Scan for the cell matching the given text and deliver its (X, Y) coordinate at center. 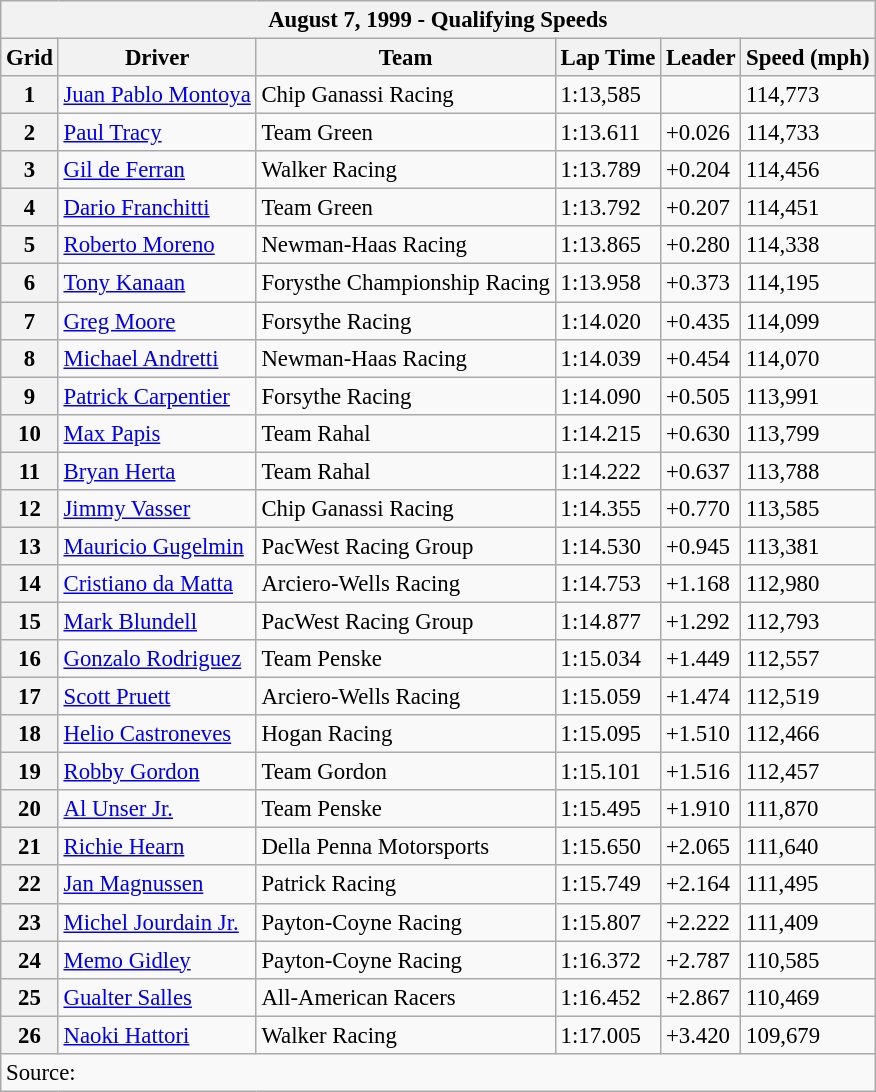
Al Unser Jr. (157, 809)
Gualter Salles (157, 997)
Bryan Herta (157, 471)
+0.505 (701, 396)
22 (30, 885)
Juan Pablo Montoya (157, 95)
Max Papis (157, 433)
Dario Franchitti (157, 208)
+0.454 (701, 358)
+2.787 (701, 960)
24 (30, 960)
114,070 (808, 358)
18 (30, 734)
+1.516 (701, 772)
1:16.452 (608, 997)
4 (30, 208)
1:13,585 (608, 95)
Helio Castroneves (157, 734)
+1.474 (701, 697)
Gil de Ferran (157, 170)
1:16.372 (608, 960)
111,870 (808, 809)
Paul Tracy (157, 133)
7 (30, 321)
1:13.611 (608, 133)
1:14.090 (608, 396)
1:15.059 (608, 697)
Driver (157, 58)
Lap Time (608, 58)
1:14.039 (608, 358)
+1.168 (701, 584)
112,519 (808, 697)
19 (30, 772)
110,585 (808, 960)
+0.026 (701, 133)
20 (30, 809)
21 (30, 847)
Jan Magnussen (157, 885)
112,980 (808, 584)
114,338 (808, 245)
1:13.958 (608, 283)
114,195 (808, 283)
15 (30, 621)
Michael Andretti (157, 358)
1 (30, 95)
14 (30, 584)
112,557 (808, 659)
111,495 (808, 885)
1:14.020 (608, 321)
+2.065 (701, 847)
113,799 (808, 433)
Robby Gordon (157, 772)
Tony Kanaan (157, 283)
113,788 (808, 471)
Source: (438, 1073)
1:14.530 (608, 546)
+1.910 (701, 809)
1:15.495 (608, 809)
Jimmy Vasser (157, 509)
+0.373 (701, 283)
5 (30, 245)
Speed (mph) (808, 58)
114,773 (808, 95)
1:15.101 (608, 772)
+0.630 (701, 433)
Michel Jourdain Jr. (157, 922)
112,466 (808, 734)
Forysthe Championship Racing (406, 283)
2 (30, 133)
1:15.807 (608, 922)
1:13.865 (608, 245)
8 (30, 358)
1:14.215 (608, 433)
All-American Racers (406, 997)
Cristiano da Matta (157, 584)
Team Gordon (406, 772)
1:14.355 (608, 509)
Patrick Carpentier (157, 396)
+0.280 (701, 245)
August 7, 1999 - Qualifying Speeds (438, 20)
109,679 (808, 1035)
Richie Hearn (157, 847)
+0.204 (701, 170)
111,640 (808, 847)
17 (30, 697)
+1.449 (701, 659)
+2.222 (701, 922)
26 (30, 1035)
1:15.749 (608, 885)
114,456 (808, 170)
110,469 (808, 997)
9 (30, 396)
Naoki Hattori (157, 1035)
Patrick Racing (406, 885)
1:14.222 (608, 471)
10 (30, 433)
Hogan Racing (406, 734)
+0.435 (701, 321)
1:15.034 (608, 659)
Mauricio Gugelmin (157, 546)
+0.207 (701, 208)
Grid (30, 58)
Team (406, 58)
23 (30, 922)
Roberto Moreno (157, 245)
Della Penna Motorsports (406, 847)
112,457 (808, 772)
6 (30, 283)
+0.770 (701, 509)
1:15.095 (608, 734)
114,451 (808, 208)
111,409 (808, 922)
Scott Pruett (157, 697)
Memo Gidley (157, 960)
1:14.753 (608, 584)
112,793 (808, 621)
113,381 (808, 546)
1:14.877 (608, 621)
Mark Blundell (157, 621)
+0.637 (701, 471)
+2.164 (701, 885)
1:17.005 (608, 1035)
11 (30, 471)
25 (30, 997)
114,733 (808, 133)
+3.420 (701, 1035)
12 (30, 509)
Gonzalo Rodriguez (157, 659)
+0.945 (701, 546)
+1.292 (701, 621)
16 (30, 659)
1:13.792 (608, 208)
113,585 (808, 509)
Leader (701, 58)
1:13.789 (608, 170)
Greg Moore (157, 321)
3 (30, 170)
+1.510 (701, 734)
113,991 (808, 396)
1:15.650 (608, 847)
+2.867 (701, 997)
13 (30, 546)
114,099 (808, 321)
